Provide the (x, y) coordinate of the cell's center where the given text is located.  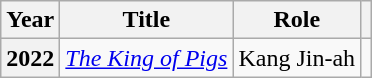
Title (146, 20)
Role (297, 20)
The King of Pigs (146, 58)
2022 (30, 58)
Year (30, 20)
Kang Jin-ah (297, 58)
